From the cell containing the given text, extract its center point as (X, Y) coordinate. 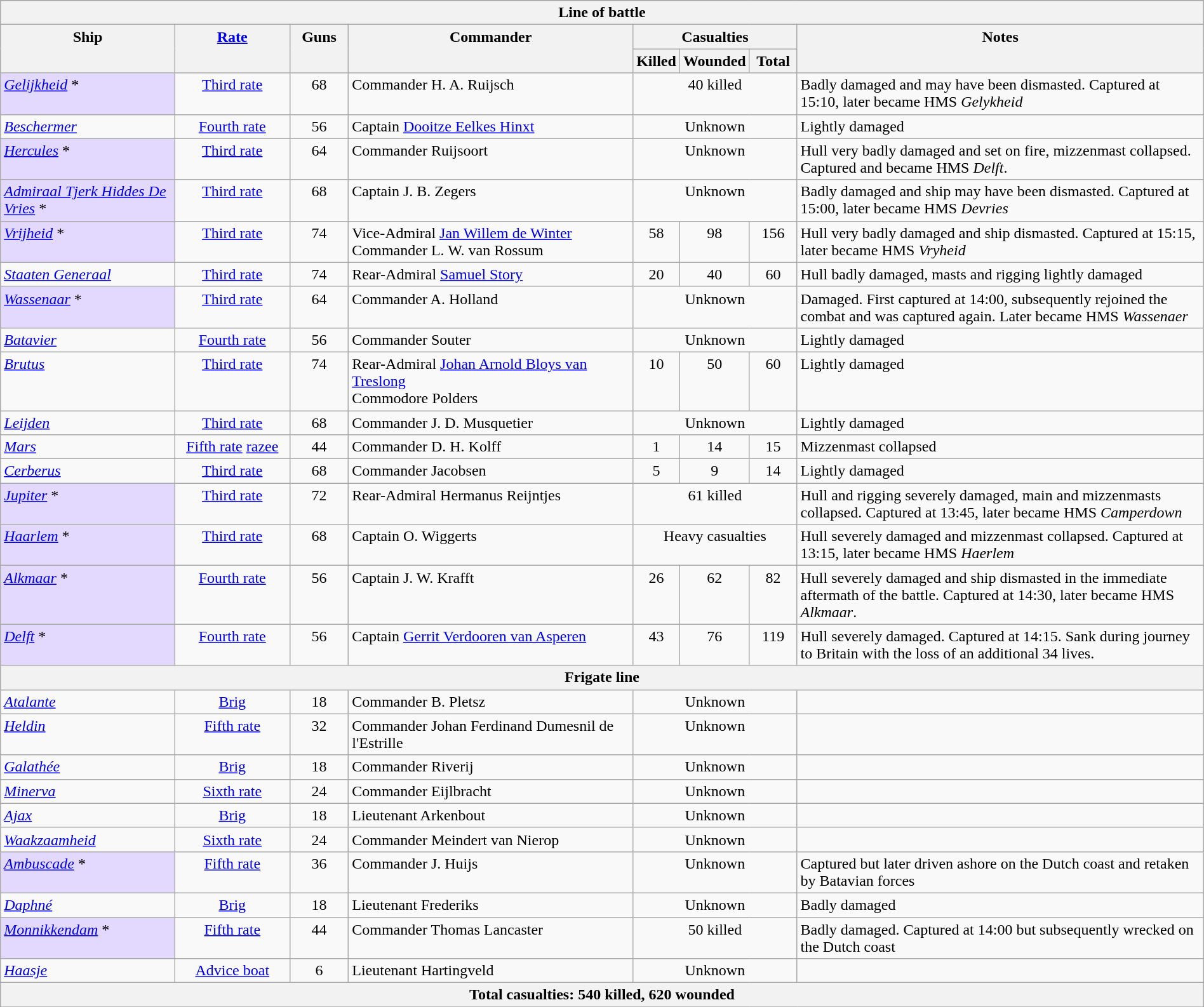
Ship (88, 49)
Hercules * (88, 159)
Hull severely damaged and ship dismasted in the immediate aftermath of the battle. Captured at 14:30, later became HMS Alkmaar. (1000, 595)
Hull very badly damaged and ship dismasted. Captured at 15:15, later became HMS Vryheid (1000, 241)
Badly damaged and may have been dismasted. Captured at 15:10, later became HMS Gelykheid (1000, 94)
Line of battle (602, 13)
Beschermer (88, 126)
Captured but later driven ashore on the Dutch coast and retaken by Batavian forces (1000, 872)
Commander Jacobsen (491, 471)
6 (319, 971)
Commander Meindert van Nierop (491, 839)
Commander Souter (491, 340)
10 (657, 381)
Captain J. B. Zegers (491, 201)
72 (319, 504)
Heldin (88, 734)
Notes (1000, 49)
Wassenaar * (88, 307)
156 (773, 241)
Haarlem * (88, 545)
43 (657, 645)
Commander D. H. Kolff (491, 447)
Leijden (88, 422)
Total casualties: 540 killed, 620 wounded (602, 995)
Lieutenant Arkenbout (491, 815)
40 killed (715, 94)
Vrijheid * (88, 241)
Commander B. Pletsz (491, 702)
Atalante (88, 702)
Alkmaar * (88, 595)
20 (657, 274)
Mizzenmast collapsed (1000, 447)
Badly damaged and ship may have been dismasted. Captured at 15:00, later became HMS Devries (1000, 201)
Killed (657, 61)
119 (773, 645)
Lieutenant Hartingveld (491, 971)
Haasje (88, 971)
Casualties (715, 37)
Hull severely damaged and mizzenmast collapsed. Captured at 13:15, later became HMS Haerlem (1000, 545)
Captain Gerrit Verdooren van Asperen (491, 645)
Batavier (88, 340)
76 (714, 645)
26 (657, 595)
Hull severely damaged. Captured at 14:15. Sank during journey to Britain with the loss of an additional 34 lives. (1000, 645)
Lieutenant Frederiks (491, 905)
Badly damaged. Captured at 14:00 but subsequently wrecked on the Dutch coast (1000, 937)
Frigate line (602, 677)
Daphné (88, 905)
Rate (232, 49)
Commander (491, 49)
Ambuscade * (88, 872)
Brutus (88, 381)
Commander A. Holland (491, 307)
Captain O. Wiggerts (491, 545)
Galathée (88, 767)
32 (319, 734)
15 (773, 447)
Admiraal Tjerk Hiddes De Vries * (88, 201)
Badly damaged (1000, 905)
Rear-Admiral Samuel Story (491, 274)
Commander Thomas Lancaster (491, 937)
Wounded (714, 61)
Ajax (88, 815)
Commander Johan Ferdinand Dumesnil de l'Estrille (491, 734)
50 killed (715, 937)
Commander Eijlbracht (491, 791)
50 (714, 381)
Minerva (88, 791)
58 (657, 241)
Commander H. A. Ruijsch (491, 94)
Jupiter * (88, 504)
Gelijkheid * (88, 94)
5 (657, 471)
Hull very badly damaged and set on fire, mizzenmast collapsed. Captured and became HMS Delft. (1000, 159)
98 (714, 241)
Damaged. First captured at 14:00, subsequently rejoined the combat and was captured again. Later became HMS Wassenaer (1000, 307)
Commander Ruijsoort (491, 159)
61 killed (715, 504)
Rear-Admiral Hermanus Reijntjes (491, 504)
Rear-Admiral Johan Arnold Bloys van TreslongCommodore Polders (491, 381)
9 (714, 471)
36 (319, 872)
Delft * (88, 645)
1 (657, 447)
Commander J. Huijs (491, 872)
Staaten Generaal (88, 274)
Commander J. D. Musquetier (491, 422)
Commander Riverij (491, 767)
62 (714, 595)
Total (773, 61)
Waakzaamheid (88, 839)
Monnikkendam * (88, 937)
Captain Dooitze Eelkes Hinxt (491, 126)
Hull and rigging severely damaged, main and mizzenmasts collapsed. Captured at 13:45, later became HMS Camperdown (1000, 504)
Guns (319, 49)
Cerberus (88, 471)
Mars (88, 447)
Advice boat (232, 971)
Heavy casualties (715, 545)
Hull badly damaged, masts and rigging lightly damaged (1000, 274)
Fifth rate razee (232, 447)
82 (773, 595)
Vice-Admiral Jan Willem de WinterCommander L. W. van Rossum (491, 241)
Captain J. W. Krafft (491, 595)
40 (714, 274)
